Detect which cell encompasses the target text, then output its (x, y) center coordinate. 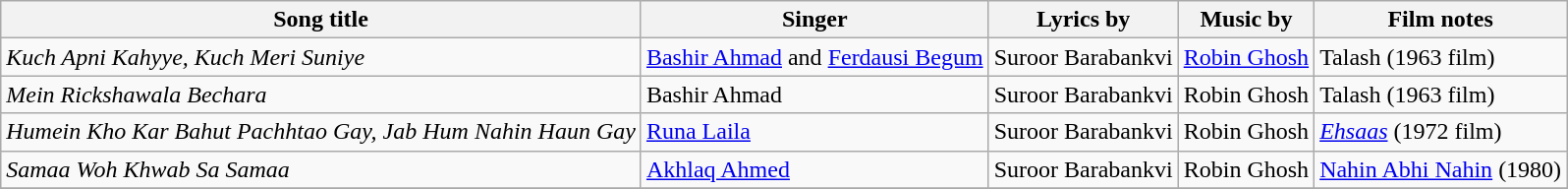
Nahin Abhi Nahin (1980) (1440, 169)
Music by (1246, 20)
Song title (321, 20)
Humein Kho Kar Bahut Pachhtao Gay, Jab Hum Nahin Haun Gay (321, 132)
Mein Rickshawala Bechara (321, 94)
Runa Laila (814, 132)
Kuch Apni Kahyye, Kuch Meri Suniye (321, 57)
Ehsaas (1972 film) (1440, 132)
Lyrics by (1083, 20)
Bashir Ahmad (814, 94)
Samaa Woh Khwab Sa Samaa (321, 169)
Film notes (1440, 20)
Singer (814, 20)
Akhlaq Ahmed (814, 169)
Bashir Ahmad and Ferdausi Begum (814, 57)
